Search for the cell housing the specified text and yield its (X, Y) center coordinate. 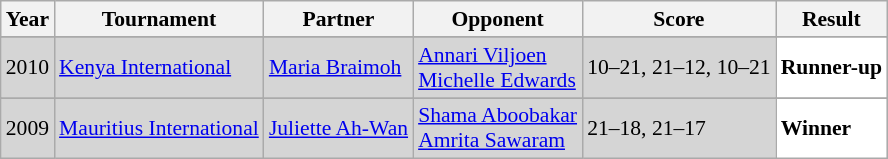
Juliette Ah-Wan (338, 128)
Shama Aboobakar Amrita Sawaram (498, 128)
Partner (338, 19)
2009 (28, 128)
Tournament (159, 19)
Annari Viljoen Michelle Edwards (498, 68)
Winner (832, 128)
2010 (28, 68)
21–18, 21–17 (679, 128)
Runner-up (832, 68)
Score (679, 19)
Kenya International (159, 68)
Mauritius International (159, 128)
Opponent (498, 19)
Maria Braimoh (338, 68)
10–21, 21–12, 10–21 (679, 68)
Result (832, 19)
Year (28, 19)
